For the text-containing cell, return its midpoint in (X, Y) coordinate format. 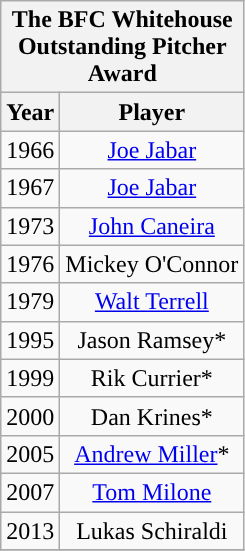
John Caneira (152, 226)
1973 (30, 226)
Dan Krines* (152, 416)
Jason Ramsey* (152, 340)
Lukas Schiraldi (152, 531)
2005 (30, 454)
1995 (30, 340)
1999 (30, 378)
Tom Milone (152, 492)
1967 (30, 188)
Mickey O'Connor (152, 264)
Year (30, 112)
2000 (30, 416)
1976 (30, 264)
The BFC Whitehouse Outstanding Pitcher Award (122, 47)
Andrew Miller* (152, 454)
Walt Terrell (152, 302)
2007 (30, 492)
2013 (30, 531)
1966 (30, 150)
Player (152, 112)
Rik Currier* (152, 378)
1979 (30, 302)
